For the text-containing cell, return its midpoint in [X, Y] coordinate format. 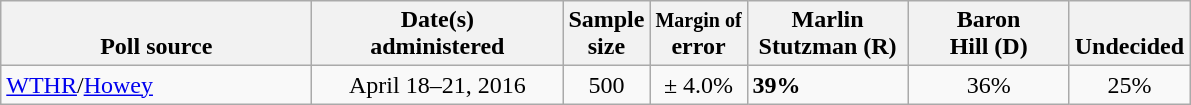
WTHR/Howey [156, 85]
39% [828, 85]
500 [606, 85]
Poll source [156, 34]
BaronHill (D) [988, 34]
Samplesize [606, 34]
MarlinStutzman (R) [828, 34]
Date(s)administered [438, 34]
25% [1129, 85]
36% [988, 85]
Undecided [1129, 34]
April 18–21, 2016 [438, 85]
Margin oferror [698, 34]
± 4.0% [698, 85]
